Detect which cell encompasses the target text, then output its [x, y] center coordinate. 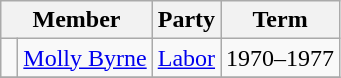
Term [280, 20]
Party [186, 20]
Molly Byrne [85, 58]
1970–1977 [280, 58]
Member [76, 20]
Labor [186, 58]
